Determine the (x, y) coordinate at the center of the cell enclosing the given text.  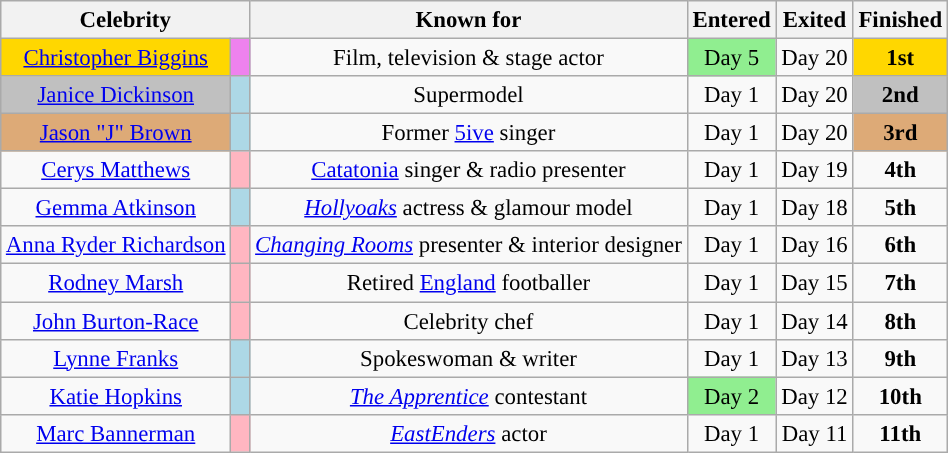
Anna Ryder Richardson (116, 245)
6th (900, 245)
Gemma Atkinson (116, 208)
Janice Dickinson (116, 95)
Day 5 (732, 57)
Hollyoaks actress & glamour model (468, 208)
Day 2 (732, 396)
10th (900, 396)
Celebrity (126, 20)
Retired England footballer (468, 283)
Exited (814, 20)
John Burton-Race (116, 321)
Lynne Franks (116, 358)
Changing Rooms presenter & interior designer (468, 245)
Spokeswoman & writer (468, 358)
Christopher Biggins (116, 57)
Film, television & stage actor (468, 57)
Day 11 (814, 433)
Day 16 (814, 245)
7th (900, 283)
4th (900, 170)
Celebrity chef (468, 321)
Rodney Marsh (116, 283)
Day 19 (814, 170)
Day 15 (814, 283)
The Apprentice contestant (468, 396)
3rd (900, 133)
Day 18 (814, 208)
Katie Hopkins (116, 396)
Former 5ive singer (468, 133)
9th (900, 358)
Supermodel (468, 95)
Day 13 (814, 358)
Marc Bannerman (116, 433)
Day 14 (814, 321)
Entered (732, 20)
Known for (468, 20)
Finished (900, 20)
11th (900, 433)
Day 12 (814, 396)
2nd (900, 95)
8th (900, 321)
Jason "J" Brown (116, 133)
5th (900, 208)
1st (900, 57)
Cerys Matthews (116, 170)
Catatonia singer & radio presenter (468, 170)
EastEnders actor (468, 433)
